Scan for the cell matching the given text and deliver its (x, y) coordinate at center. 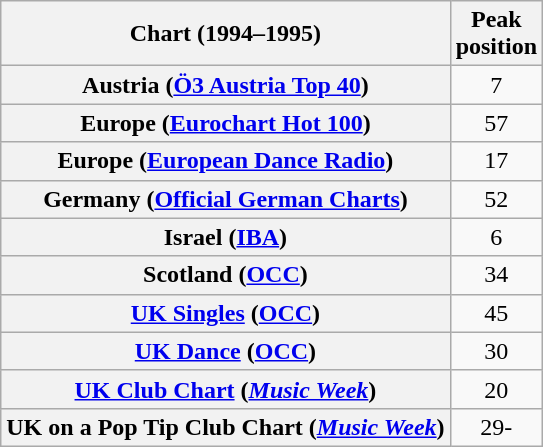
20 (496, 389)
Scotland (OCC) (226, 275)
UK Club Chart (Music Week) (226, 389)
Peakposition (496, 34)
29- (496, 427)
Germany (Official German Charts) (226, 199)
Israel (IBA) (226, 237)
34 (496, 275)
6 (496, 237)
UK Dance (OCC) (226, 351)
45 (496, 313)
UK Singles (OCC) (226, 313)
7 (496, 85)
30 (496, 351)
57 (496, 123)
17 (496, 161)
52 (496, 199)
Europe (Eurochart Hot 100) (226, 123)
Austria (Ö3 Austria Top 40) (226, 85)
Chart (1994–1995) (226, 34)
Europe (European Dance Radio) (226, 161)
UK on a Pop Tip Club Chart (Music Week) (226, 427)
